For the text-containing cell, return its midpoint in [x, y] coordinate format. 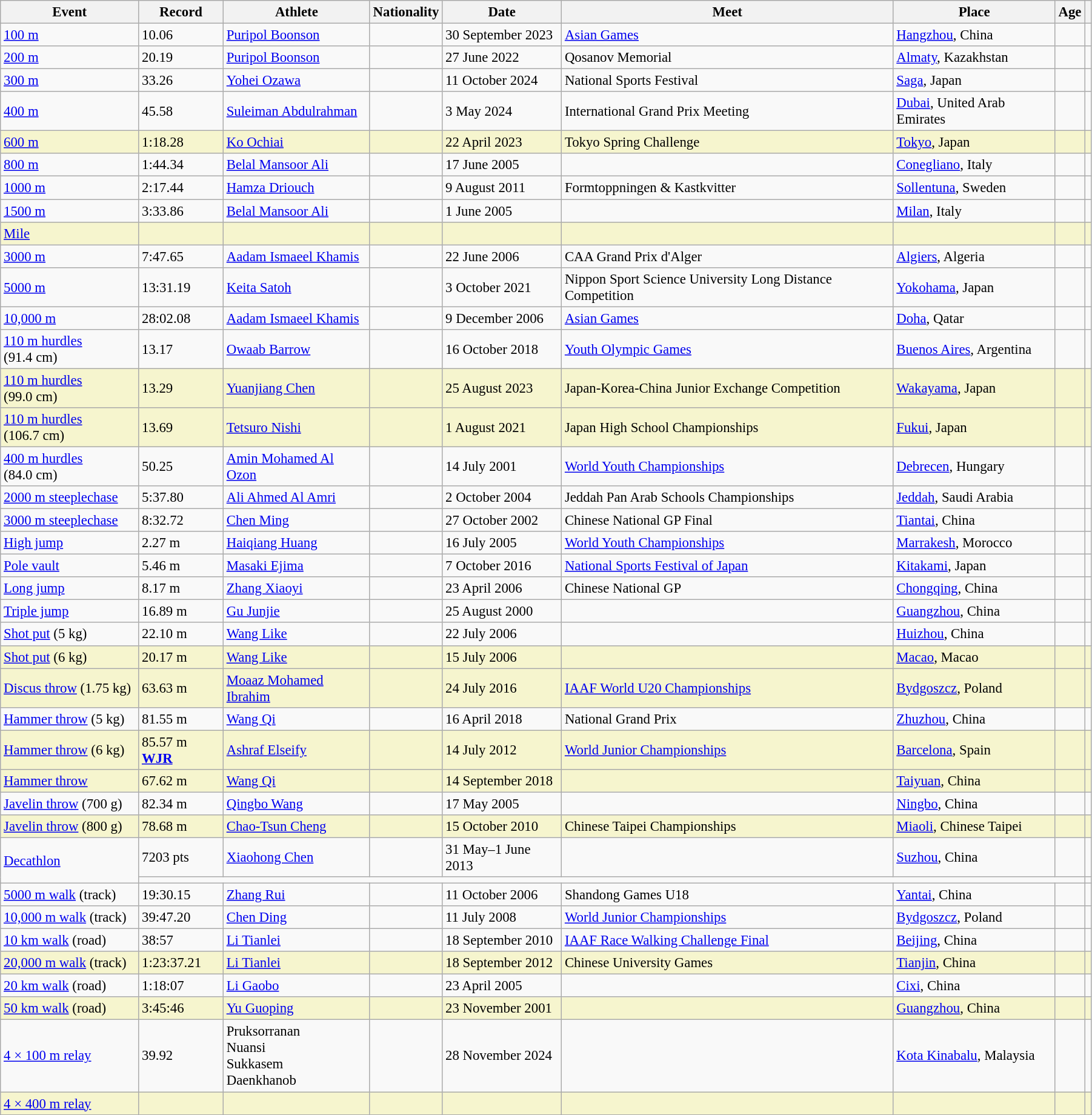
10,000 m [70, 318]
8.17 m [181, 588]
67.62 m [181, 781]
23 November 2001 [502, 1009]
CAA Grand Prix d'Alger [727, 256]
81.55 m [181, 719]
Amin Mohamed Al Ozon [296, 467]
3:33.86 [181, 211]
800 m [70, 165]
Chinese Taipei Championships [727, 827]
Shot put (5 kg) [70, 634]
4 × 400 m relay [70, 1103]
1000 m [70, 188]
Almaty, Kazakhstan [974, 58]
2 October 2004 [502, 498]
Ningbo, China [974, 804]
1500 m [70, 211]
14 September 2018 [502, 781]
50.25 [181, 467]
Japan High School Championships [727, 428]
Formtoppningen & Kastkvitter [727, 188]
13:31.19 [181, 287]
Ko Ochiai [296, 142]
High jump [70, 543]
20.19 [181, 58]
110 m hurdles (91.4 cm) [70, 349]
Dubai, United Arab Emirates [974, 111]
Ashraf Elseify [296, 750]
14 July 2001 [502, 467]
9 August 2011 [502, 188]
10.06 [181, 35]
3000 m steeplechase [70, 521]
Youth Olympic Games [727, 349]
Milan, Italy [974, 211]
13.69 [181, 428]
Decathlon [70, 860]
Hammer throw (5 kg) [70, 719]
1 June 2005 [502, 211]
Keita Satoh [296, 287]
16.89 m [181, 611]
Zhang Rui [296, 895]
Japan-Korea-China Junior Exchange Competition [727, 388]
20,000 m walk (track) [70, 963]
Hangzhou, China [974, 35]
Yohei Ozawa [296, 81]
Athlete [296, 12]
200 m [70, 58]
11 July 2008 [502, 917]
31 May–1 June 2013 [502, 857]
11 October 2024 [502, 81]
5.46 m [181, 566]
85.57 m WJR [181, 750]
3 May 2024 [502, 111]
Event [70, 12]
Hamza Driouch [296, 188]
17 May 2005 [502, 804]
33.26 [181, 81]
Javelin throw (700 g) [70, 804]
22 April 2023 [502, 142]
Discus throw (1.75 kg) [70, 688]
Jeddah Pan Arab Schools Championships [727, 498]
Qosanov Memorial [727, 58]
16 October 2018 [502, 349]
9 December 2006 [502, 318]
Saga, Japan [974, 81]
2000 m steeplechase [70, 498]
Jeddah, Saudi Arabia [974, 498]
Wakayama, Japan [974, 388]
2.27 m [181, 543]
Yokohama, Japan [974, 287]
1:18.28 [181, 142]
Ali Ahmed Al Amri [296, 498]
Suzhou, China [974, 857]
Chinese National GP [727, 588]
1:23:37.21 [181, 963]
Huizhou, China [974, 634]
3:45:46 [181, 1009]
Kota Kinabalu, Malaysia [974, 1056]
25 August 2023 [502, 388]
Yantai, China [974, 895]
Nippon Sport Science University Long Distance Competition [727, 287]
Taiyuan, China [974, 781]
13.17 [181, 349]
13.29 [181, 388]
7 October 2016 [502, 566]
National Sports Festival of Japan [727, 566]
Doha, Qatar [974, 318]
5000 m [70, 287]
Moaaz Mohamed Ibrahim [296, 688]
22 June 2006 [502, 256]
30 September 2023 [502, 35]
45.58 [181, 111]
28 November 2024 [502, 1056]
Masaki Ejima [296, 566]
15 July 2006 [502, 657]
Long jump [70, 588]
15 October 2010 [502, 827]
Chinese University Games [727, 963]
Shandong Games U18 [727, 895]
Fukui, Japan [974, 428]
400 m [70, 111]
63.63 m [181, 688]
38:57 [181, 940]
Tetsuro Nishi [296, 428]
Owaab Barrow [296, 349]
8:32.72 [181, 521]
100 m [70, 35]
Tiantai, China [974, 521]
20 km walk (road) [70, 986]
28:02.08 [181, 318]
27 June 2022 [502, 58]
5000 m walk (track) [70, 895]
Chongqing, China [974, 588]
Shot put (6 kg) [70, 657]
Algiers, Algeria [974, 256]
Gu Junjie [296, 611]
Tokyo, Japan [974, 142]
Suleiman Abdulrahman [296, 111]
Miaoli, Chinese Taipei [974, 827]
Sollentuna, Sweden [974, 188]
PruksorrananNuansiSukkasemDaenkhanob [296, 1056]
27 October 2002 [502, 521]
Hammer throw (6 kg) [70, 750]
39.92 [181, 1056]
Place [974, 12]
Record [181, 12]
3000 m [70, 256]
22.10 m [181, 634]
Chinese National GP Final [727, 521]
300 m [70, 81]
Nationality [406, 12]
11 October 2006 [502, 895]
Mile [70, 233]
23 April 2005 [502, 986]
Kitakami, Japan [974, 566]
Haiqiang Huang [296, 543]
10,000 m walk (track) [70, 917]
1:44.34 [181, 165]
Pole vault [70, 566]
Beijing, China [974, 940]
14 July 2012 [502, 750]
600 m [70, 142]
22 July 2006 [502, 634]
400 m hurdles(84.0 cm) [70, 467]
Date [502, 12]
39:47.20 [181, 917]
110 m hurdles(106.7 cm) [70, 428]
Macao, Macao [974, 657]
Barcelona, Spain [974, 750]
National Grand Prix [727, 719]
17 June 2005 [502, 165]
16 July 2005 [502, 543]
Tokyo Spring Challenge [727, 142]
16 April 2018 [502, 719]
Yu Guoping [296, 1009]
1:18:07 [181, 986]
Triple jump [70, 611]
IAAF Race Walking Challenge Final [727, 940]
National Sports Festival [727, 81]
5:37.80 [181, 498]
18 September 2012 [502, 963]
20.17 m [181, 657]
Xiaohong Chen [296, 857]
Li Gaobo [296, 986]
7203 pts [181, 857]
Conegliano, Italy [974, 165]
Chen Ding [296, 917]
Yuanjiang Chen [296, 388]
23 April 2006 [502, 588]
7:47.65 [181, 256]
18 September 2010 [502, 940]
110 m hurdles (99.0 cm) [70, 388]
Chao-Tsun Cheng [296, 827]
Javelin throw (800 g) [70, 827]
1 August 2021 [502, 428]
Hammer throw [70, 781]
82.34 m [181, 804]
Qingbo Wang [296, 804]
Zhang Xiaoyi [296, 588]
25 August 2000 [502, 611]
Buenos Aires, Argentina [974, 349]
Meet [727, 12]
Tianjin, China [974, 963]
Debrecen, Hungary [974, 467]
50 km walk (road) [70, 1009]
Chen Ming [296, 521]
Zhuzhou, China [974, 719]
IAAF World U20 Championships [727, 688]
2:17.44 [181, 188]
24 July 2016 [502, 688]
78.68 m [181, 827]
10 km walk (road) [70, 940]
Age [1070, 12]
3 October 2021 [502, 287]
Cixi, China [974, 986]
4 × 100 m relay [70, 1056]
International Grand Prix Meeting [727, 111]
Marrakesh, Morocco [974, 543]
19:30.15 [181, 895]
